Detect which cell encompasses the target text, then output its (x, y) center coordinate. 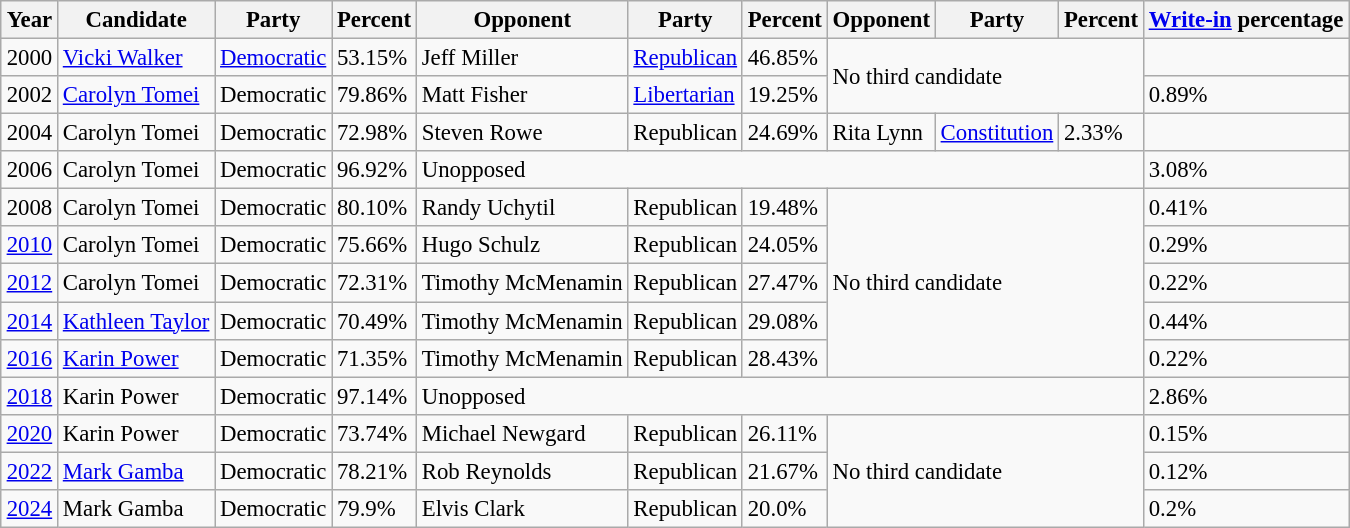
Michael Newgard (522, 433)
70.49% (374, 321)
0.29% (1246, 245)
Rita Lynn (881, 133)
Matt Fisher (522, 95)
75.66% (374, 245)
0.15% (1246, 433)
97.14% (374, 396)
73.74% (374, 433)
24.69% (784, 133)
2.86% (1246, 396)
Kathleen Taylor (136, 321)
Steven Rowe (522, 133)
Hugo Schulz (522, 245)
2002 (29, 95)
72.31% (374, 283)
Year (29, 20)
Vicki Walker (136, 57)
2014 (29, 321)
Write-in percentage (1246, 20)
80.10% (374, 208)
72.98% (374, 133)
Libertarian (685, 95)
27.47% (784, 283)
79.86% (374, 95)
26.11% (784, 433)
19.25% (784, 95)
2018 (29, 396)
Constitution (996, 133)
Elvis Clark (522, 508)
53.15% (374, 57)
2010 (29, 245)
2012 (29, 283)
19.48% (784, 208)
0.12% (1246, 471)
0.44% (1246, 321)
46.85% (784, 57)
Jeff Miller (522, 57)
71.35% (374, 358)
24.05% (784, 245)
21.67% (784, 471)
29.08% (784, 321)
Rob Reynolds (522, 471)
2.33% (1102, 133)
2006 (29, 170)
2008 (29, 208)
2020 (29, 433)
78.21% (374, 471)
0.41% (1246, 208)
96.92% (374, 170)
2016 (29, 358)
79.9% (374, 508)
3.08% (1246, 170)
2024 (29, 508)
2000 (29, 57)
20.0% (784, 508)
0.89% (1246, 95)
2022 (29, 471)
0.2% (1246, 508)
Candidate (136, 20)
2004 (29, 133)
28.43% (784, 358)
Randy Uchytil (522, 208)
